For the text-containing cell, return its midpoint in [X, Y] coordinate format. 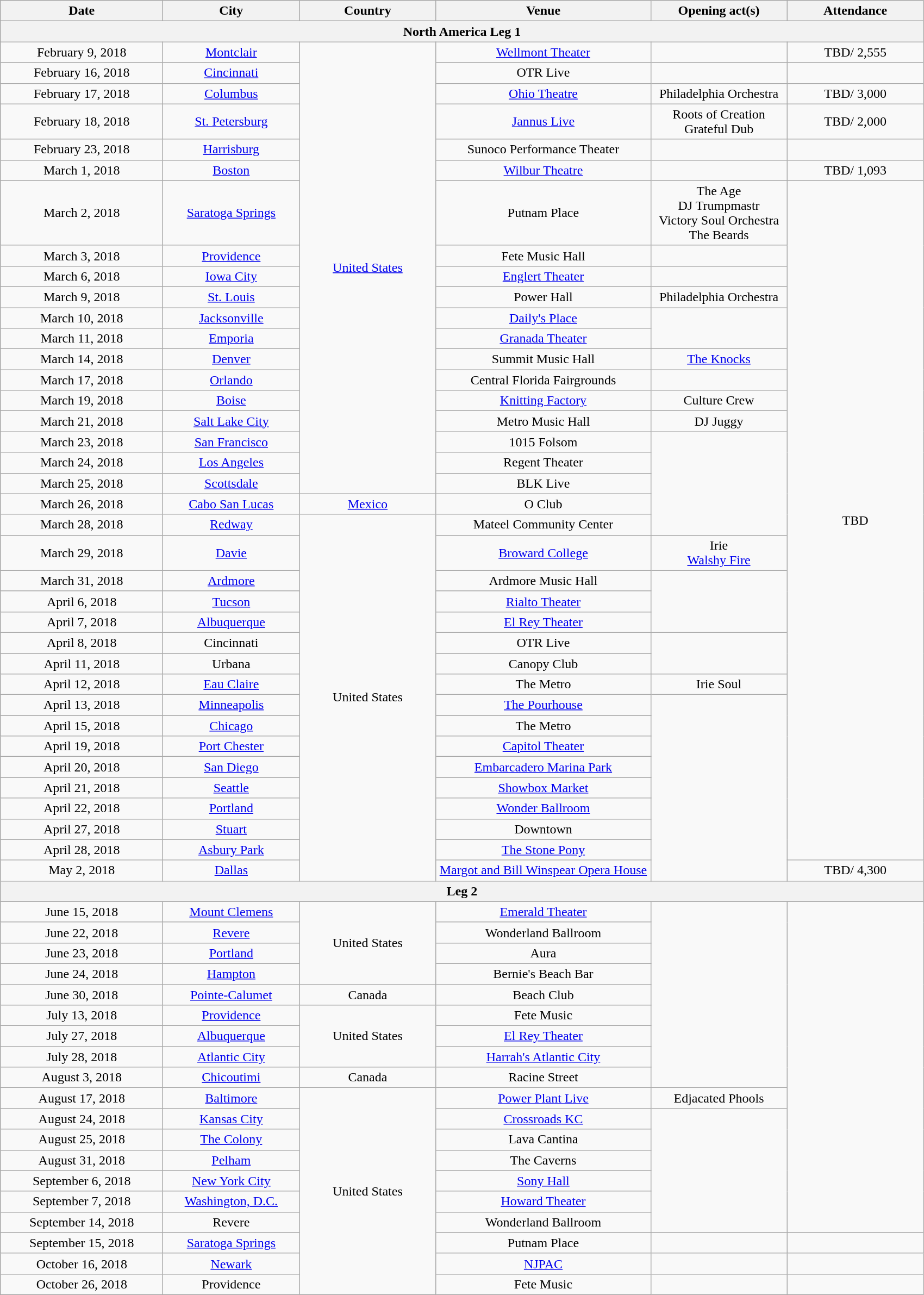
Beach Club [544, 994]
Chicoutimi [232, 1078]
Emerald Theater [544, 912]
Montclair [232, 52]
Emporia [232, 339]
Tucson [232, 601]
Minneapolis [232, 705]
Ohio Theatre [544, 94]
April 20, 2018 [82, 767]
Daily's Place [544, 318]
July 28, 2018 [82, 1057]
March 26, 2018 [82, 504]
October 26, 2018 [82, 1284]
March 25, 2018 [82, 483]
Los Angeles [232, 463]
Embarcadero Marina Park [544, 767]
TBD [856, 520]
July 13, 2018 [82, 1016]
April 11, 2018 [82, 664]
The Colony [232, 1140]
Knitting Factory [544, 401]
Country [367, 11]
Salt Lake City [232, 421]
BLK Live [544, 483]
Harrisburg [232, 150]
March 6, 2018 [82, 276]
TBD/ 3,000 [856, 94]
Boise [232, 401]
Columbus [232, 94]
Broward College [544, 552]
Opening act(s) [719, 11]
April 7, 2018 [82, 622]
August 24, 2018 [82, 1119]
O Club [544, 504]
February 9, 2018 [82, 52]
Date [82, 11]
The AgeDJ TrumpmastrVictory Soul OrchestraThe Beards [719, 213]
Kansas City [232, 1119]
Power Plant Live [544, 1098]
February 17, 2018 [82, 94]
Aura [544, 953]
New York City [232, 1181]
August 3, 2018 [82, 1078]
March 19, 2018 [82, 401]
Showbox Market [544, 788]
Leg 2 [462, 891]
Mount Clemens [232, 912]
City [232, 11]
St. Petersburg [232, 122]
St. Louis [232, 297]
Wilbur Theatre [544, 170]
Port Chester [232, 746]
Rialto Theater [544, 601]
February 23, 2018 [82, 150]
Wellmont Theater [544, 52]
Dallas [232, 870]
Asbury Park [232, 850]
Culture Crew [719, 401]
Jacksonville [232, 318]
June 24, 2018 [82, 974]
April 13, 2018 [82, 705]
March 29, 2018 [82, 552]
The Stone Pony [544, 850]
April 12, 2018 [82, 684]
Sony Hall [544, 1181]
Downtown [544, 829]
September 6, 2018 [82, 1181]
March 28, 2018 [82, 525]
IrieWalshy Fire [719, 552]
April 28, 2018 [82, 850]
March 23, 2018 [82, 442]
March 31, 2018 [82, 581]
Harrah's Atlantic City [544, 1057]
March 21, 2018 [82, 421]
Central Florida Fairgrounds [544, 380]
Pointe-Calumet [232, 994]
Lava Cantina [544, 1140]
North America Leg 1 [462, 32]
Howard Theater [544, 1201]
Capitol Theater [544, 746]
TBD/ 1,093 [856, 170]
March 2, 2018 [82, 213]
DJ Juggy [719, 421]
August 25, 2018 [82, 1140]
Summit Music Hall [544, 359]
The Pourhouse [544, 705]
Atlantic City [232, 1057]
Ardmore [232, 581]
Sunoco Performance Theater [544, 150]
Eau Claire [232, 684]
Venue [544, 11]
Cabo San Lucas [232, 504]
Englert Theater [544, 276]
March 14, 2018 [82, 359]
June 30, 2018 [82, 994]
Power Hall [544, 297]
May 2, 2018 [82, 870]
April 15, 2018 [82, 726]
The Knocks [719, 359]
Baltimore [232, 1098]
April 22, 2018 [82, 808]
Irie Soul [719, 684]
June 23, 2018 [82, 953]
Canopy Club [544, 664]
Wonder Ballroom [544, 808]
Urbana [232, 664]
Orlando [232, 380]
August 17, 2018 [82, 1098]
March 17, 2018 [82, 380]
September 7, 2018 [82, 1201]
TBD/ 4,300 [856, 870]
March 10, 2018 [82, 318]
Edjacated Phools [719, 1098]
April 8, 2018 [82, 643]
March 3, 2018 [82, 256]
Attendance [856, 11]
Denver [232, 359]
September 15, 2018 [82, 1243]
Jannus Live [544, 122]
March 9, 2018 [82, 297]
The Caverns [544, 1160]
July 27, 2018 [82, 1036]
March 11, 2018 [82, 339]
Roots of CreationGrateful Dub [719, 122]
April 19, 2018 [82, 746]
Metro Music Hall [544, 421]
March 24, 2018 [82, 463]
Boston [232, 170]
August 31, 2018 [82, 1160]
Hampton [232, 974]
Ardmore Music Hall [544, 581]
Margot and Bill Winspear Opera House [544, 870]
Iowa City [232, 276]
Washington, D.C. [232, 1201]
Mexico [367, 504]
Fete Music Hall [544, 256]
April 27, 2018 [82, 829]
NJPAC [544, 1263]
Regent Theater [544, 463]
Seattle [232, 788]
TBD/ 2,555 [856, 52]
Granada Theater [544, 339]
Bernie's Beach Bar [544, 974]
March 1, 2018 [82, 170]
Stuart [232, 829]
Mateel Community Center [544, 525]
Davie [232, 552]
San Diego [232, 767]
Scottsdale [232, 483]
October 16, 2018 [82, 1263]
Racine Street [544, 1078]
San Francisco [232, 442]
Newark [232, 1263]
February 18, 2018 [82, 122]
Chicago [232, 726]
1015 Folsom [544, 442]
TBD/ 2,000 [856, 122]
June 22, 2018 [82, 932]
Pelham [232, 1160]
April 6, 2018 [82, 601]
September 14, 2018 [82, 1222]
June 15, 2018 [82, 912]
Crossroads KC [544, 1119]
Redway [232, 525]
April 21, 2018 [82, 788]
February 16, 2018 [82, 73]
